Search for the cell housing the specified text and yield its [x, y] center coordinate. 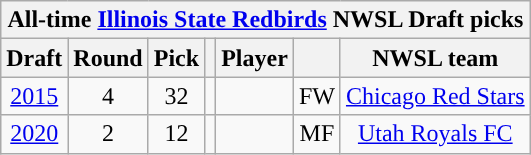
NWSL team [435, 58]
12 [176, 134]
Draft [34, 58]
4 [108, 96]
Utah Royals FC [435, 134]
Chicago Red Stars [435, 96]
Pick [176, 58]
MF [316, 134]
All-time Illinois State Redbirds NWSL Draft picks [266, 20]
FW [316, 96]
2 [108, 134]
2020 [34, 134]
32 [176, 96]
2015 [34, 96]
Round [108, 58]
Player [255, 58]
